Capture the cell that displays the provided text and extract its (X, Y) central coordinate. 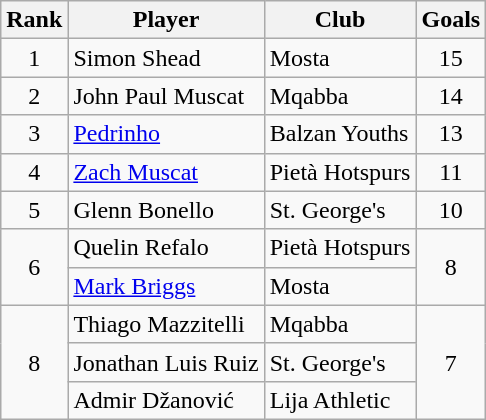
4 (34, 172)
Jonathan Luis Ruiz (166, 362)
Goals (451, 20)
14 (451, 96)
3 (34, 134)
2 (34, 96)
Glenn Bonello (166, 210)
13 (451, 134)
John Paul Muscat (166, 96)
Simon Shead (166, 58)
Club (340, 20)
6 (34, 267)
1 (34, 58)
Zach Muscat (166, 172)
Balzan Youths (340, 134)
11 (451, 172)
10 (451, 210)
7 (451, 362)
Pedrinho (166, 134)
Quelin Refalo (166, 248)
Player (166, 20)
15 (451, 58)
5 (34, 210)
Rank (34, 20)
Mark Briggs (166, 286)
Admir Džanović (166, 400)
Lija Athletic (340, 400)
Thiago Mazzitelli (166, 324)
